Capture the cell that displays the provided text and extract its (X, Y) central coordinate. 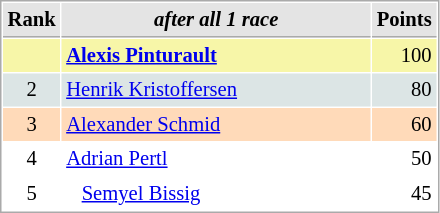
Alexander Schmid (216, 124)
2 (32, 90)
80 (404, 90)
50 (404, 158)
Points (404, 20)
5 (32, 194)
4 (32, 158)
Rank (32, 20)
Adrian Pertl (216, 158)
100 (404, 56)
60 (404, 124)
3 (32, 124)
Semyel Bissig (216, 194)
Alexis Pinturault (216, 56)
Henrik Kristoffersen (216, 90)
after all 1 race (216, 20)
45 (404, 194)
